From the cell containing the given text, extract its center point as (X, Y) coordinate. 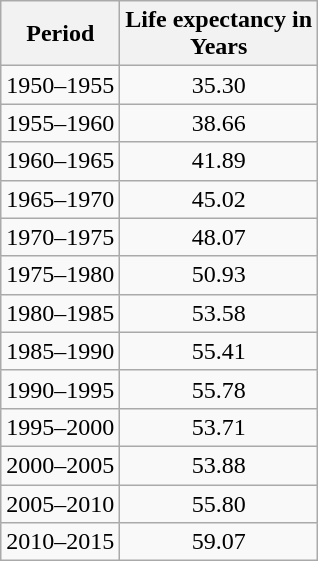
41.89 (219, 161)
2010–2015 (60, 542)
50.93 (219, 275)
Life expectancy inYears (219, 34)
35.30 (219, 85)
Period (60, 34)
1980–1985 (60, 313)
1955–1960 (60, 123)
55.78 (219, 389)
1960–1965 (60, 161)
38.66 (219, 123)
53.71 (219, 427)
53.58 (219, 313)
1995–2000 (60, 427)
55.41 (219, 351)
53.88 (219, 465)
2005–2010 (60, 503)
1970–1975 (60, 237)
1975–1980 (60, 275)
1990–1995 (60, 389)
55.80 (219, 503)
59.07 (219, 542)
1950–1955 (60, 85)
2000–2005 (60, 465)
48.07 (219, 237)
1985–1990 (60, 351)
45.02 (219, 199)
1965–1970 (60, 199)
